Determine the [x, y] coordinate at the center of the cell enclosing the given text.  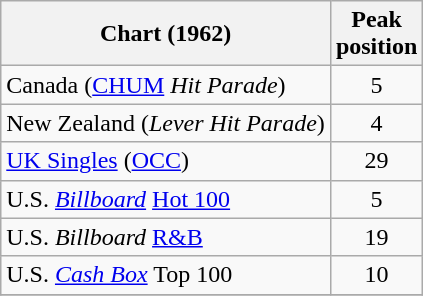
Peakposition [376, 34]
10 [376, 275]
Chart (1962) [166, 34]
19 [376, 237]
U.S. Billboard R&B [166, 237]
29 [376, 161]
UK Singles (OCC) [166, 161]
4 [376, 123]
Canada (CHUM Hit Parade) [166, 85]
U.S. Cash Box Top 100 [166, 275]
U.S. Billboard Hot 100 [166, 199]
New Zealand (Lever Hit Parade) [166, 123]
